Pinpoint the cell where the given text exists, returning its [X, Y] midpoint coordinate. 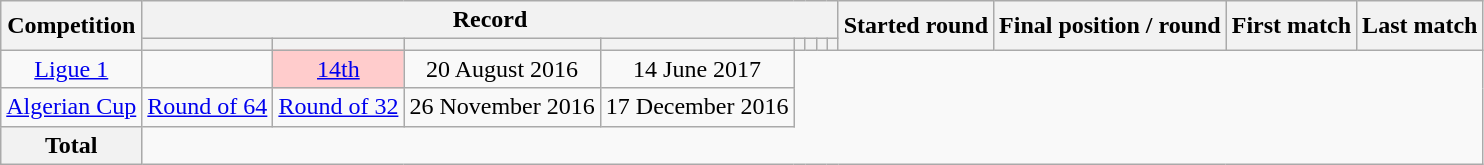
14th [338, 69]
17 December 2016 [697, 107]
Round of 64 [208, 107]
Record [490, 20]
14 June 2017 [697, 69]
26 November 2016 [502, 107]
First match [1291, 26]
Total [72, 145]
Round of 32 [338, 107]
Final position / round [1110, 26]
Ligue 1 [72, 69]
20 August 2016 [502, 69]
Started round [916, 26]
Algerian Cup [72, 107]
Last match [1420, 26]
Competition [72, 26]
